Pinpoint the cell where the given text exists, returning its [X, Y] midpoint coordinate. 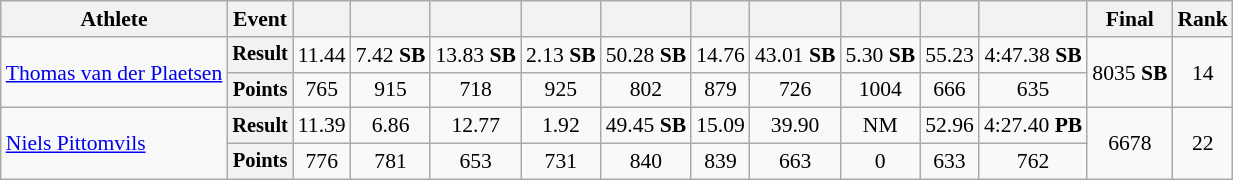
43.01 SB [796, 55]
1004 [880, 90]
49.45 SB [646, 126]
22 [1202, 144]
2.13 SB [561, 55]
Niels Pittomvils [114, 144]
Athlete [114, 19]
1.92 [561, 126]
8035 SB [1130, 72]
11.39 [322, 126]
Rank [1202, 19]
663 [796, 162]
39.90 [796, 126]
802 [646, 90]
635 [1033, 90]
925 [561, 90]
781 [391, 162]
633 [950, 162]
840 [646, 162]
0 [880, 162]
6678 [1130, 144]
Thomas van der Plaetsen [114, 72]
653 [476, 162]
762 [1033, 162]
731 [561, 162]
915 [391, 90]
726 [796, 90]
55.23 [950, 55]
52.96 [950, 126]
4:27.40 PB [1033, 126]
14.76 [720, 55]
879 [720, 90]
718 [476, 90]
Event [260, 19]
6.86 [391, 126]
4:47.38 SB [1033, 55]
50.28 SB [646, 55]
839 [720, 162]
Final [1130, 19]
NM [880, 126]
776 [322, 162]
11.44 [322, 55]
13.83 SB [476, 55]
12.77 [476, 126]
15.09 [720, 126]
765 [322, 90]
5.30 SB [880, 55]
14 [1202, 72]
7.42 SB [391, 55]
666 [950, 90]
